For the text-containing cell, return its midpoint in [x, y] coordinate format. 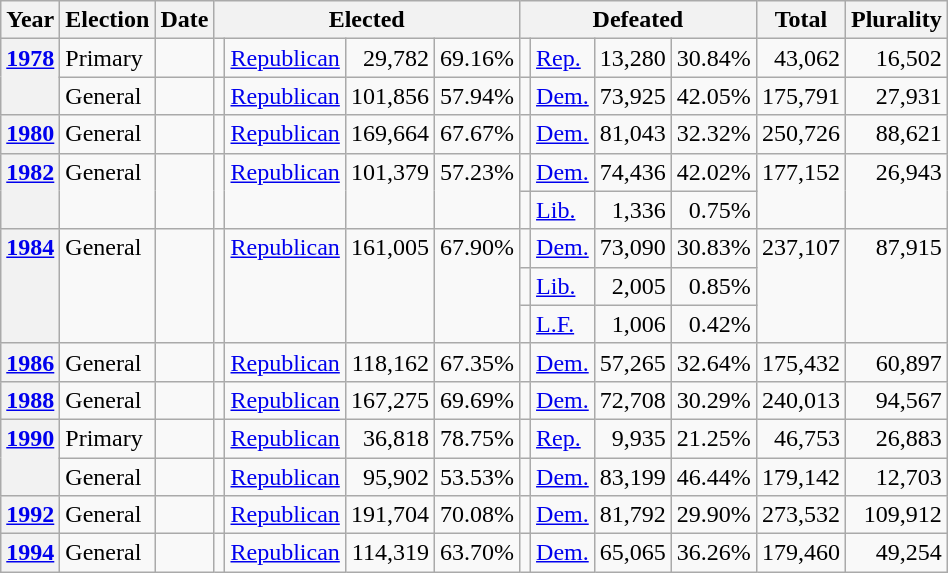
95,902 [390, 477]
Date [184, 20]
0.75% [714, 210]
67.90% [476, 286]
36.26% [714, 553]
83,199 [632, 477]
70.08% [476, 515]
67.35% [476, 362]
27,931 [896, 96]
101,856 [390, 96]
26,943 [896, 191]
237,107 [800, 286]
179,460 [800, 553]
191,704 [390, 515]
161,005 [390, 286]
30.84% [714, 58]
87,915 [896, 286]
63.70% [476, 553]
67.67% [476, 134]
73,090 [632, 248]
74,436 [632, 172]
250,726 [800, 134]
9,935 [632, 438]
21.25% [714, 438]
60,897 [896, 362]
57,265 [632, 362]
177,152 [800, 191]
16,502 [896, 58]
175,432 [800, 362]
53.53% [476, 477]
32.64% [714, 362]
0.85% [714, 286]
1986 [30, 362]
167,275 [390, 400]
1,006 [632, 324]
30.83% [714, 248]
46.44% [714, 477]
13,280 [632, 58]
78.75% [476, 438]
94,567 [896, 400]
179,142 [800, 477]
69.69% [476, 400]
175,791 [800, 96]
65,065 [632, 553]
2,005 [632, 286]
109,912 [896, 515]
Plurality [896, 20]
114,319 [390, 553]
29,782 [390, 58]
118,162 [390, 362]
Elected [367, 20]
81,043 [632, 134]
73,925 [632, 96]
42.02% [714, 172]
69.16% [476, 58]
81,792 [632, 515]
46,753 [800, 438]
49,254 [896, 553]
L.F. [563, 324]
57.23% [476, 191]
273,532 [800, 515]
1992 [30, 515]
29.90% [714, 515]
Total [800, 20]
72,708 [632, 400]
1978 [30, 77]
30.29% [714, 400]
42.05% [714, 96]
1,336 [632, 210]
26,883 [896, 438]
1980 [30, 134]
1982 [30, 191]
36,818 [390, 438]
57.94% [476, 96]
Defeated [638, 20]
12,703 [896, 477]
88,621 [896, 134]
240,013 [800, 400]
169,664 [390, 134]
Election [108, 20]
101,379 [390, 191]
1988 [30, 400]
1990 [30, 457]
32.32% [714, 134]
1994 [30, 553]
Year [30, 20]
43,062 [800, 58]
1984 [30, 286]
0.42% [714, 324]
